Detect which cell encompasses the target text, then output its [X, Y] center coordinate. 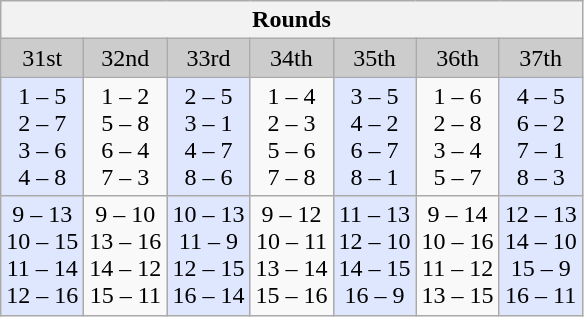
11 – 1312 – 1014 – 1516 – 9 [374, 256]
36th [458, 58]
3 – 54 – 26 – 78 – 1 [374, 136]
35th [374, 58]
Rounds [292, 20]
9 – 1410 – 1611 – 1213 – 15 [458, 256]
1 – 25 – 86 – 47 – 3 [126, 136]
37th [540, 58]
9 – 1210 – 1113 – 1415 – 16 [292, 256]
9 – 1310 – 1511 – 1412 – 16 [42, 256]
32nd [126, 58]
2 – 53 – 14 – 78 – 6 [208, 136]
4 – 56 – 27 – 18 – 3 [540, 136]
9 – 1013 – 1614 – 1215 – 11 [126, 256]
33rd [208, 58]
1 – 62 – 83 – 45 – 7 [458, 136]
10 – 1311 – 912 – 1516 – 14 [208, 256]
1 – 52 – 73 – 64 – 8 [42, 136]
12 – 1314 – 1015 – 916 – 11 [540, 256]
34th [292, 58]
1 – 42 – 35 – 67 – 8 [292, 136]
31st [42, 58]
